Detect which cell encompasses the target text, then output its [X, Y] center coordinate. 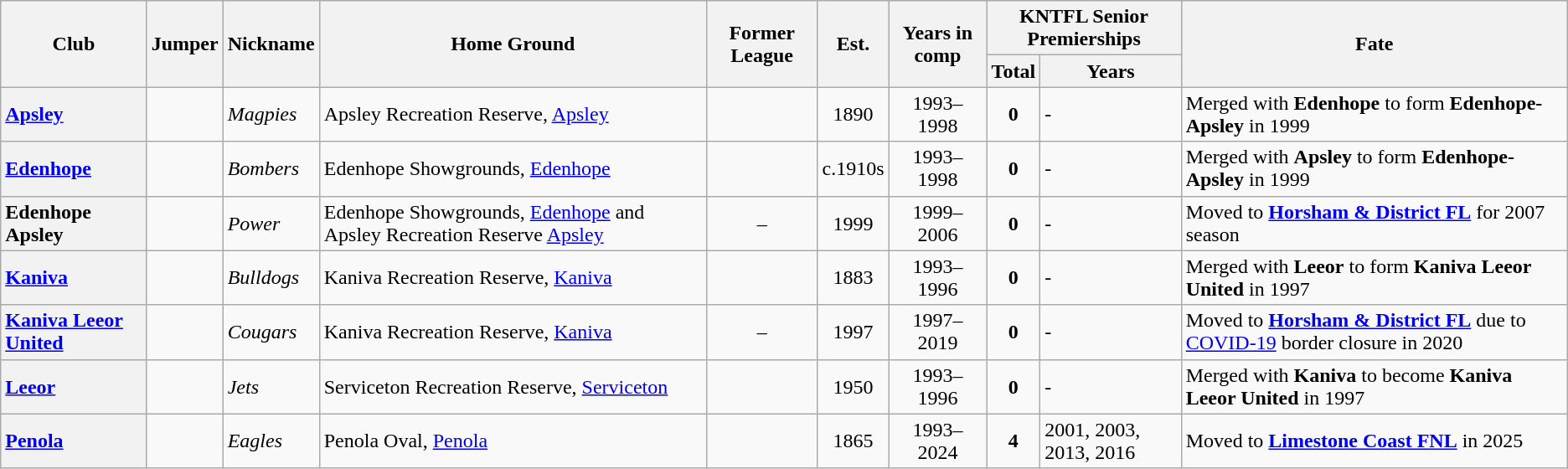
2001, 2003, 2013, 2016 [1111, 441]
Edenhope Showgrounds, Edenhope and Apsley Recreation Reserve Apsley [513, 223]
Merged with Edenhope to form Edenhope-Apsley in 1999 [1374, 114]
4 [1014, 441]
1999–2006 [938, 223]
Nickname [271, 44]
Kaniva [74, 278]
Apsley Recreation Reserve, Apsley [513, 114]
Years [1111, 71]
1997–2019 [938, 332]
Bombers [271, 169]
Penola [74, 441]
Merged with Kaniva to become Kaniva Leeor United in 1997 [1374, 387]
Club [74, 44]
Home Ground [513, 44]
Kaniva Leeor United [74, 332]
1993–2024 [938, 441]
Edenhope [74, 169]
Former League [762, 44]
KNTFL Senior Premierships [1084, 28]
Jumper [184, 44]
Total [1014, 71]
1950 [853, 387]
Merged with Leeor to form Kaniva Leeor United in 1997 [1374, 278]
Est. [853, 44]
Moved to Horsham & District FL for 2007 season [1374, 223]
Serviceton Recreation Reserve, Serviceton [513, 387]
Years in comp [938, 44]
Merged with Apsley to form Edenhope-Apsley in 1999 [1374, 169]
Penola Oval, Penola [513, 441]
Edenhope Apsley [74, 223]
1890 [853, 114]
Magpies [271, 114]
Jets [271, 387]
Eagles [271, 441]
Moved to Limestone Coast FNL in 2025 [1374, 441]
Bulldogs [271, 278]
Fate [1374, 44]
1865 [853, 441]
Leeor [74, 387]
Power [271, 223]
Edenhope Showgrounds, Edenhope [513, 169]
Cougars [271, 332]
Apsley [74, 114]
1997 [853, 332]
c.1910s [853, 169]
1999 [853, 223]
1883 [853, 278]
Moved to Horsham & District FL due to COVID-19 border closure in 2020 [1374, 332]
